For the text-containing cell, return its midpoint in (x, y) coordinate format. 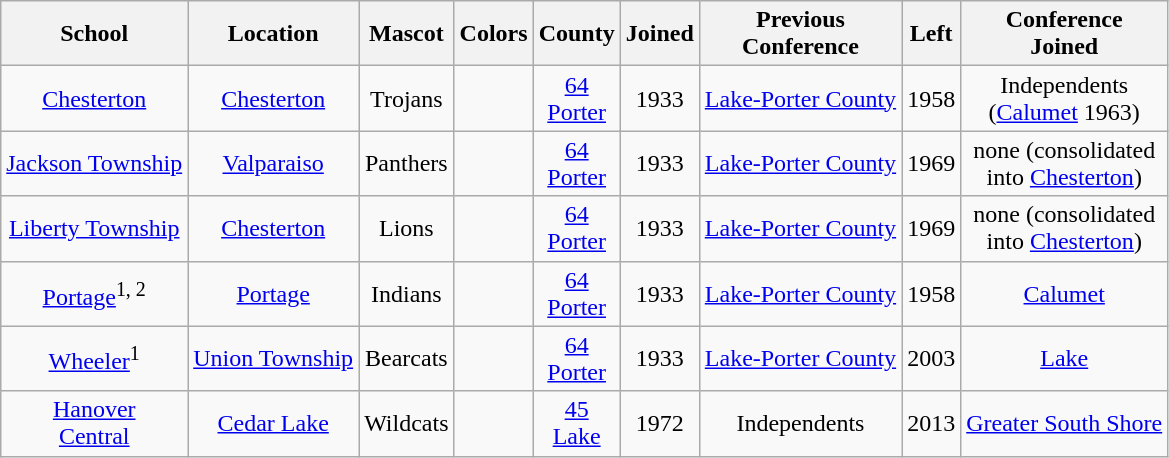
Colors (494, 34)
2013 (932, 424)
1972 (660, 424)
Portage (274, 294)
Panthers (406, 164)
Left (932, 34)
School (94, 34)
Union Township (274, 358)
County (576, 34)
Location (274, 34)
Calumet (1064, 294)
Conference Joined (1064, 34)
Wildcats (406, 424)
Trojans (406, 98)
Portage1, 2 (94, 294)
Bearcats (406, 358)
Hanover Central (94, 424)
45 Lake (576, 424)
Independents (800, 424)
Indians (406, 294)
Joined (660, 34)
Independents(Calumet 1963) (1064, 98)
Lake (1064, 358)
Jackson Township (94, 164)
Liberty Township (94, 228)
Greater South Shore (1064, 424)
Previous Conference (800, 34)
Valparaiso (274, 164)
Cedar Lake (274, 424)
Mascot (406, 34)
Wheeler1 (94, 358)
2003 (932, 358)
Lions (406, 228)
